Return (X, Y) of the center of cell containing provided text 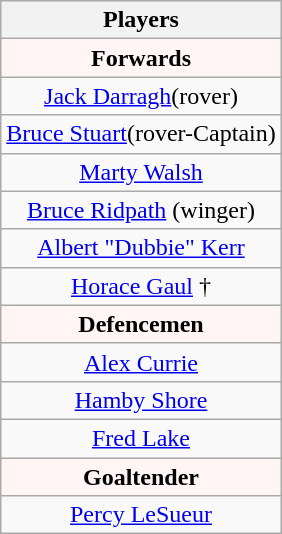
Hamby Shore (141, 400)
Percy LeSueur (141, 515)
Bruce Ridpath (winger) (141, 210)
Albert "Dubbie" Kerr (141, 248)
Fred Lake (141, 438)
Marty Walsh (141, 172)
Players (141, 20)
Horace Gaul † (141, 286)
Alex Currie (141, 362)
Forwards (141, 58)
Defencemen (141, 324)
Bruce Stuart(rover-Captain) (141, 134)
Goaltender (141, 477)
Jack Darragh(rover) (141, 96)
